From the cell containing the given text, extract its center point as [X, Y] coordinate. 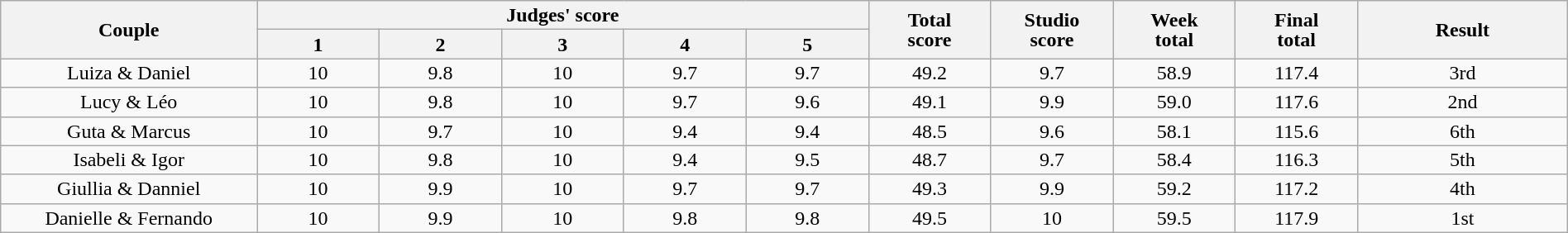
58.9 [1174, 73]
3rd [1463, 73]
49.3 [930, 188]
116.3 [1297, 160]
117.4 [1297, 73]
4th [1463, 188]
5 [807, 45]
Danielle & Fernando [129, 218]
Result [1463, 30]
1 [318, 45]
3 [562, 45]
Totalscore [930, 30]
117.2 [1297, 188]
2 [441, 45]
6th [1463, 131]
9.5 [807, 160]
58.4 [1174, 160]
Guta & Marcus [129, 131]
Judges' score [562, 15]
48.7 [930, 160]
5th [1463, 160]
Luiza & Daniel [129, 73]
49.2 [930, 73]
49.5 [930, 218]
49.1 [930, 102]
59.5 [1174, 218]
1st [1463, 218]
Lucy & Léo [129, 102]
Isabeli & Igor [129, 160]
2nd [1463, 102]
Weektotal [1174, 30]
Finaltotal [1297, 30]
59.2 [1174, 188]
117.6 [1297, 102]
58.1 [1174, 131]
48.5 [930, 131]
59.0 [1174, 102]
4 [685, 45]
Giullia & Danniel [129, 188]
117.9 [1297, 218]
Studioscore [1052, 30]
Couple [129, 30]
115.6 [1297, 131]
